Capture the cell that displays the provided text and extract its [x, y] central coordinate. 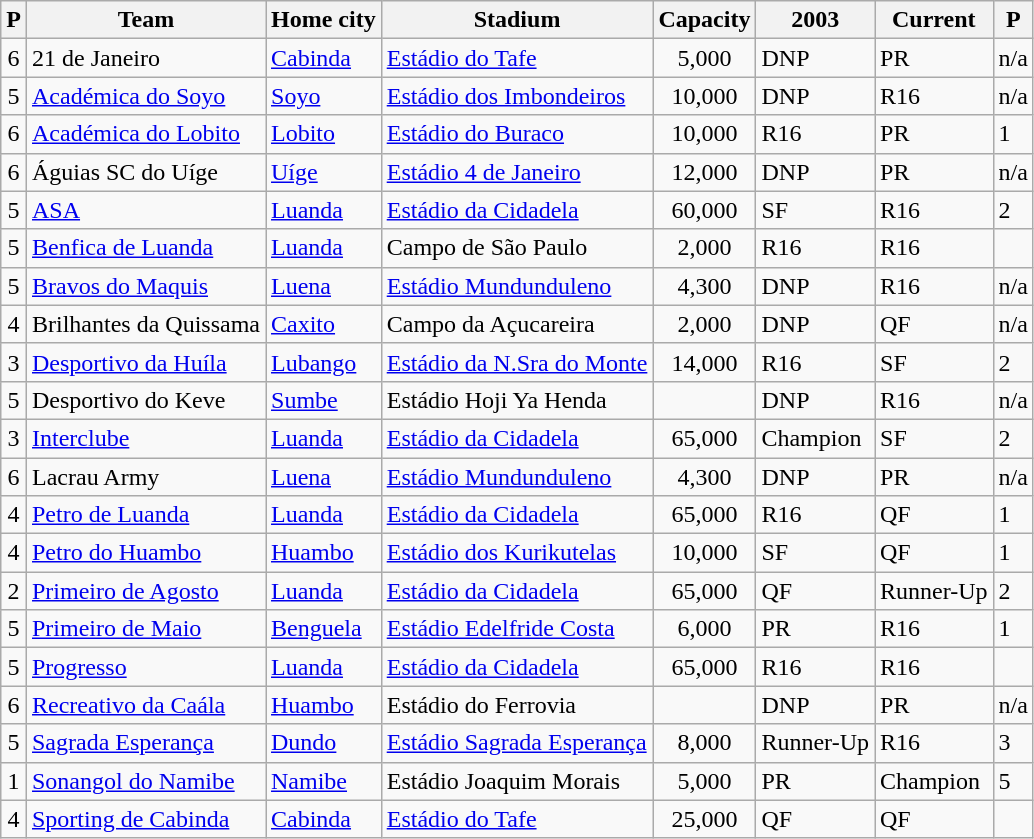
Brilhantes da Quissama [146, 324]
Águias SC do Uíge [146, 172]
6,000 [704, 629]
Estádio Edelfride Costa [517, 629]
Home city [324, 20]
Campo de São Paulo [517, 248]
Estádio da N.Sra do Monte [517, 362]
Estádio Hoji Ya Henda [517, 400]
Primeiro de Maio [146, 629]
14,000 [704, 362]
Sagrada Esperança [146, 743]
Petro de Luanda [146, 515]
Académica do Soyo [146, 96]
Lobito [324, 134]
Desportivo da Huíla [146, 362]
Petro do Huambo [146, 553]
Stadium [517, 20]
Sporting de Cabinda [146, 819]
Primeiro de Agosto [146, 591]
Lubango [324, 362]
Team [146, 20]
Estádio do Buraco [517, 134]
Current [934, 20]
Benguela [324, 629]
Estádio dos Imbondeiros [517, 96]
Recreativo da Caála [146, 705]
Desportivo do Keve [146, 400]
Progresso [146, 667]
Benfica de Luanda [146, 248]
Capacity [704, 20]
Estádio do Ferrovia [517, 705]
Dundo [324, 743]
12,000 [704, 172]
Sumbe [324, 400]
60,000 [704, 210]
Sonangol do Namibe [146, 781]
25,000 [704, 819]
Académica do Lobito [146, 134]
Uíge [324, 172]
Campo da Açucareira [517, 324]
Estádio 4 de Janeiro [517, 172]
Bravos do Maquis [146, 286]
Estádio dos Kurikutelas [517, 553]
2003 [816, 20]
Interclube [146, 438]
Estádio Sagrada Esperança [517, 743]
Caxito [324, 324]
Estádio Joaquim Morais [517, 781]
Namibe [324, 781]
Lacrau Army [146, 477]
Soyo [324, 96]
ASA [146, 210]
8,000 [704, 743]
21 de Janeiro [146, 58]
